For the text-containing cell, return its midpoint in (x, y) coordinate format. 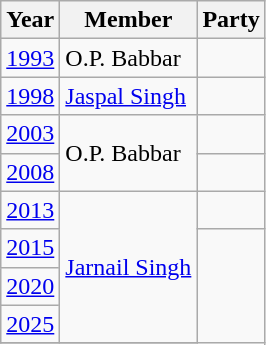
1998 (30, 96)
2025 (30, 324)
2008 (30, 172)
Member (128, 20)
2003 (30, 134)
1993 (30, 58)
2013 (30, 210)
Party (231, 20)
Jaspal Singh (128, 96)
Jarnail Singh (128, 267)
2020 (30, 286)
Year (30, 20)
2015 (30, 248)
